From the cell containing the given text, extract its center point as (x, y) coordinate. 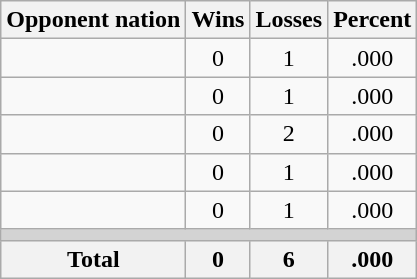
Opponent nation (94, 20)
Percent (372, 20)
6 (289, 259)
2 (289, 134)
Wins (218, 20)
Losses (289, 20)
Total (94, 259)
